Return [X, Y] of the center of cell containing provided text 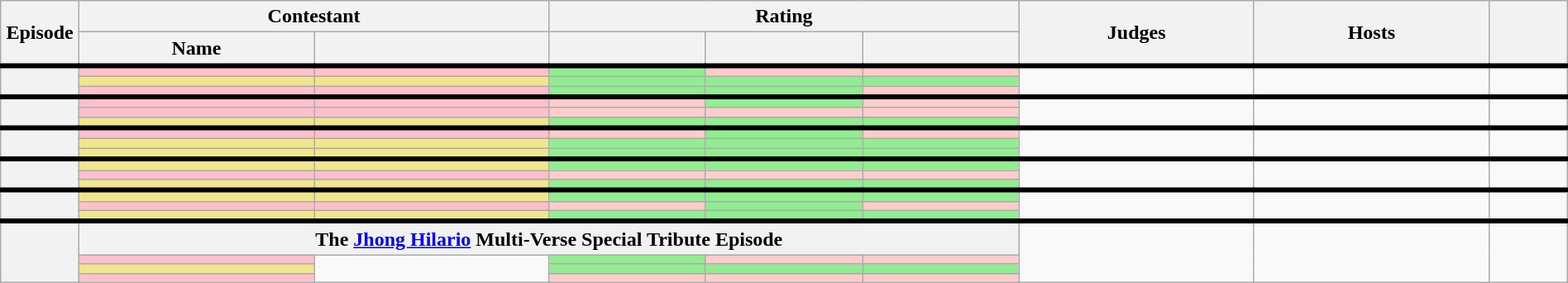
Hosts [1371, 33]
Episode [40, 33]
Name [196, 49]
Rating [784, 17]
Contestant [313, 17]
The Jhong Hilario Multi-Verse Special Tribute Episode [549, 238]
Judges [1136, 33]
